Pinpoint the cell where the given text exists, returning its [x, y] midpoint coordinate. 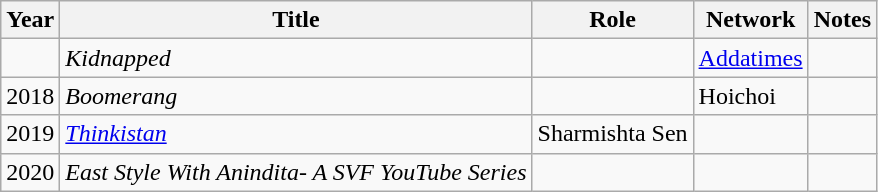
Role [612, 20]
Boomerang [296, 96]
Year [30, 20]
East Style With Anindita- A SVF YouTube Series [296, 172]
Sharmishta Sen [612, 134]
2018 [30, 96]
Kidnapped [296, 58]
Network [750, 20]
Hoichoi [750, 96]
Thinkistan [296, 134]
2020 [30, 172]
Addatimes [750, 58]
Title [296, 20]
2019 [30, 134]
Notes [842, 20]
